Identify which cell holds the provided text, then report its (X, Y) central coordinate. 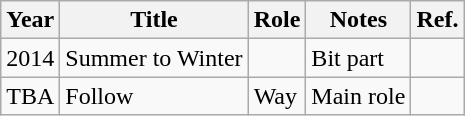
Way (277, 96)
Main role (358, 96)
Year (30, 20)
2014 (30, 58)
Ref. (438, 20)
Notes (358, 20)
Role (277, 20)
Title (154, 20)
TBA (30, 96)
Follow (154, 96)
Bit part (358, 58)
Summer to Winter (154, 58)
